Determine the [x, y] coordinate at the center of the cell enclosing the given text.  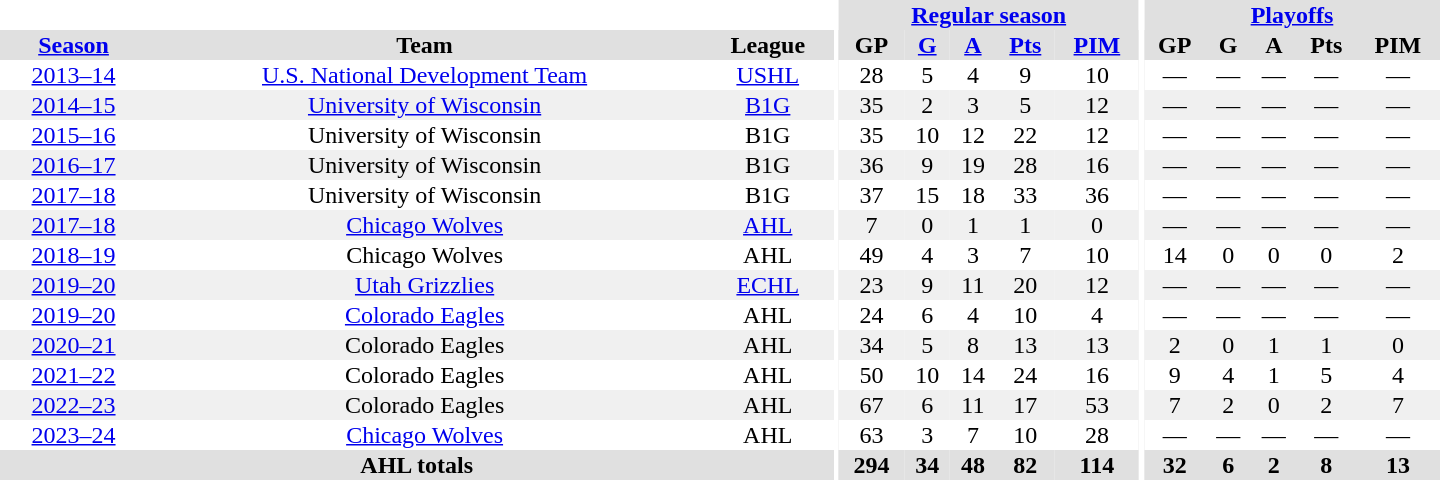
114 [1097, 465]
Season [74, 45]
23 [871, 285]
294 [871, 465]
U.S. National Development Team [424, 75]
50 [871, 375]
2014–15 [74, 105]
Utah Grizzlies [424, 285]
63 [871, 435]
League [768, 45]
2013–14 [74, 75]
Playoffs [1292, 15]
AHL totals [416, 465]
19 [973, 165]
22 [1026, 135]
2015–16 [74, 135]
ECHL [768, 285]
17 [1026, 405]
37 [871, 195]
67 [871, 405]
2016–17 [74, 165]
2020–21 [74, 345]
Regular season [988, 15]
53 [1097, 405]
2023–24 [74, 435]
2021–22 [74, 375]
82 [1026, 465]
15 [927, 195]
20 [1026, 285]
2022–23 [74, 405]
USHL [768, 75]
18 [973, 195]
49 [871, 255]
33 [1026, 195]
Team [424, 45]
32 [1174, 465]
48 [973, 465]
2018–19 [74, 255]
